Find where the given text appears and provide that cell's center as [X, Y] coordinate. 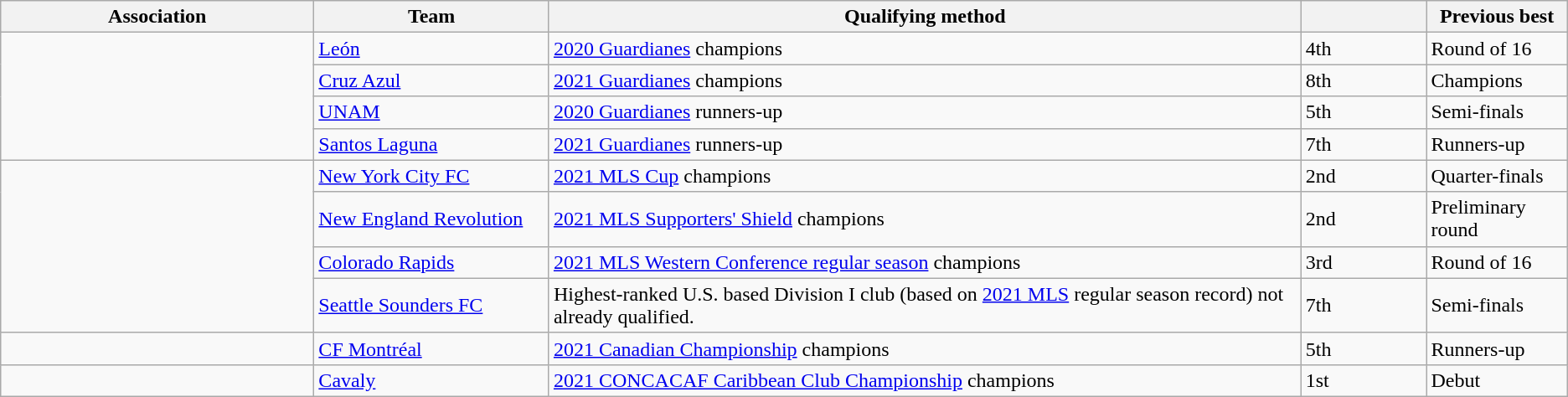
2021 CONCACAF Caribbean Club Championship champions [925, 380]
Highest-ranked U.S. based Division I club (based on 2021 MLS regular season record) not already qualified. [925, 305]
Seattle Sounders FC [432, 305]
1st [1364, 380]
Qualifying method [925, 17]
Previous best [1497, 17]
Team [432, 17]
Quarter-finals [1497, 176]
2021 MLS Western Conference regular season champions [925, 262]
New England Revolution [432, 219]
Debut [1497, 380]
2021 Guardianes champions [925, 80]
2021 MLS Cup champions [925, 176]
Colorado Rapids [432, 262]
Cavaly [432, 380]
2021 Canadian Championship champions [925, 348]
2021 MLS Supporters' Shield champions [925, 219]
Preliminary round [1497, 219]
2020 Guardianes runners-up [925, 112]
Association [157, 17]
2021 Guardianes runners-up [925, 144]
Champions [1497, 80]
UNAM [432, 112]
3rd [1364, 262]
Santos Laguna [432, 144]
León [432, 49]
8th [1364, 80]
Cruz Azul [432, 80]
New York City FC [432, 176]
2020 Guardianes champions [925, 49]
CF Montréal [432, 348]
4th [1364, 49]
